Find where the given text appears and provide that cell's center as [X, Y] coordinate. 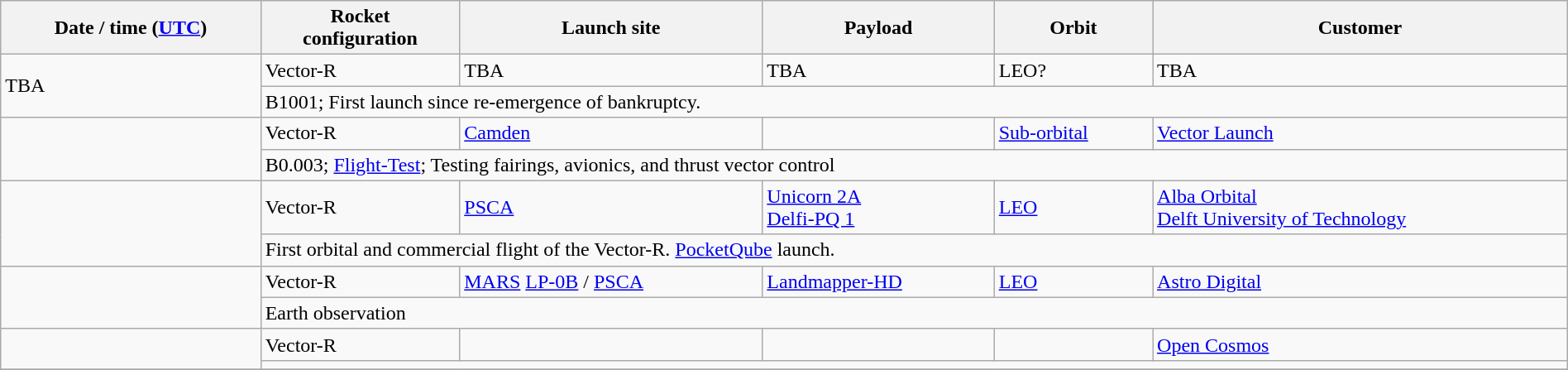
Orbit [1073, 28]
Payload [878, 28]
Rocketconfiguration [361, 28]
Sub-orbital [1073, 133]
Launch site [611, 28]
PSCA [611, 207]
First orbital and commercial flight of the Vector-R. PocketQube launch. [914, 250]
Open Cosmos [1360, 344]
MARS LP-0B / PSCA [611, 281]
Unicorn 2A Delfi-PQ 1 [878, 207]
Alba Orbital Delft University of Technology [1360, 207]
Earth observation [914, 313]
Astro Digital [1360, 281]
LEO? [1073, 70]
Vector Launch [1360, 133]
Landmapper-HD [878, 281]
Customer [1360, 28]
B1001; First launch since re-emergence of bankruptcy. [914, 102]
Date / time (UTC) [131, 28]
Camden [611, 133]
B0.003; Flight-Test; Testing fairings, avionics, and thrust vector control [914, 165]
